Detect which cell encompasses the target text, then output its [X, Y] center coordinate. 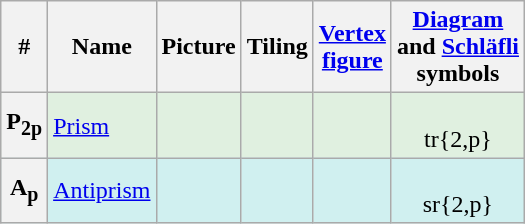
Antiprism [102, 190]
sr{2,p} [458, 190]
Vertexfigure [352, 47]
# [24, 47]
Ap [24, 190]
P2p [24, 126]
Diagramand Schläflisymbols [458, 47]
tr{2,p} [458, 126]
Tiling [277, 47]
Picture [198, 47]
Prism [102, 126]
Name [102, 47]
